Detect which cell encompasses the target text, then output its [x, y] center coordinate. 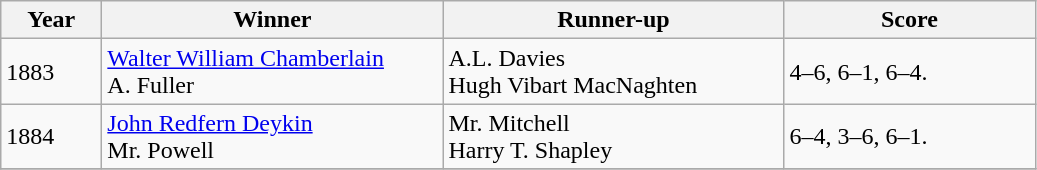
Year [52, 20]
Walter William Chamberlain A. Fuller [272, 72]
6–4, 3–6, 6–1. [910, 136]
Runner-up [614, 20]
John Redfern Deykin Mr. Powell [272, 136]
Mr. Mitchell Harry T. Shapley [614, 136]
Score [910, 20]
A.L. Davies Hugh Vibart MacNaghten [614, 72]
1883 [52, 72]
1884 [52, 136]
4–6, 6–1, 6–4. [910, 72]
Winner [272, 20]
